Detect which cell encompasses the target text, then output its (X, Y) center coordinate. 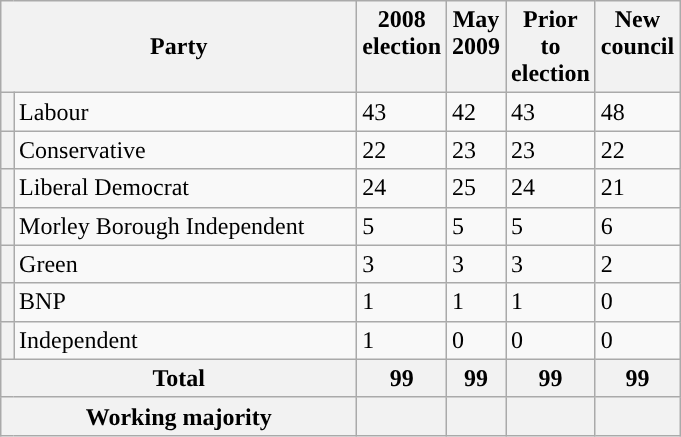
42 (476, 112)
Independent (186, 340)
2008 election (402, 47)
48 (637, 112)
25 (476, 188)
Prior to election (551, 47)
2 (637, 264)
Party (179, 47)
Working majority (179, 416)
Green (186, 264)
Conservative (186, 150)
Liberal Democrat (186, 188)
Labour (186, 112)
Total (179, 378)
New council (637, 47)
May 2009 (476, 47)
Morley Borough Independent (186, 226)
BNP (186, 302)
6 (637, 226)
21 (637, 188)
